Provide the [x, y] coordinate of the cell's center where the given text is located.  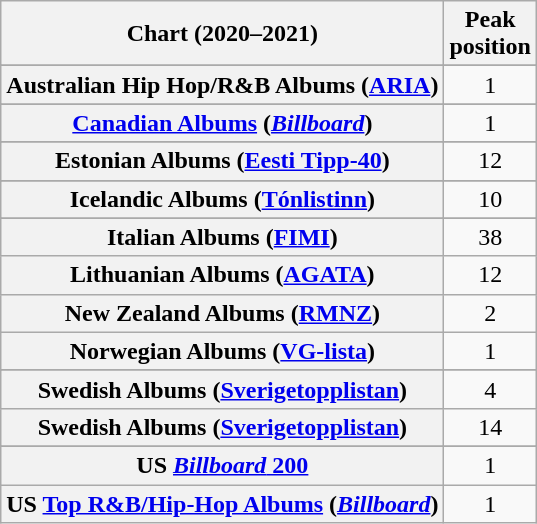
14 [490, 427]
Lithuanian Albums (AGATA) [222, 275]
Australian Hip Hop/R&B Albums (ARIA) [222, 85]
Chart (2020–2021) [222, 34]
2 [490, 313]
4 [490, 389]
10 [490, 199]
US Billboard 200 [222, 465]
Italian Albums (FIMI) [222, 237]
Canadian Albums (Billboard) [222, 123]
Icelandic Albums (Tónlistinn) [222, 199]
38 [490, 237]
Peakposition [490, 34]
Estonian Albums (Eesti Tipp-40) [222, 161]
US Top R&B/Hip-Hop Albums (Billboard) [222, 503]
New Zealand Albums (RMNZ) [222, 313]
Norwegian Albums (VG-lista) [222, 351]
